From the cell containing the given text, extract its center point as [X, Y] coordinate. 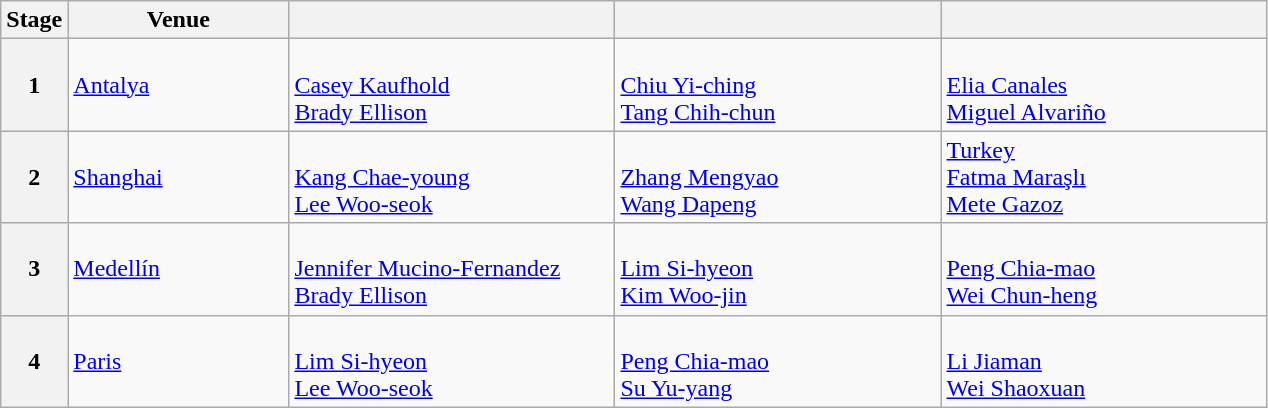
1 [34, 85]
Antalya [178, 85]
Jennifer Mucino-Fernandez Brady Ellison [452, 269]
Zhang Mengyao Wang Dapeng [778, 177]
2 [34, 177]
Medellín [178, 269]
Peng Chia-mao Wei Chun-heng [1104, 269]
Li Jiaman Wei Shaoxuan [1104, 361]
Paris [178, 361]
Chiu Yi-ching Tang Chih-chun [778, 85]
Turkey Fatma Maraşlı Mete Gazoz [1104, 177]
Casey Kaufhold Brady Ellison [452, 85]
Stage [34, 20]
Shanghai [178, 177]
Kang Chae-young Lee Woo-seok [452, 177]
Lim Si-hyeon Lee Woo-seok [452, 361]
Venue [178, 20]
4 [34, 361]
Elia Canales Miguel Alvariño [1104, 85]
3 [34, 269]
Lim Si-hyeon Kim Woo-jin [778, 269]
Peng Chia-mao Su Yu-yang [778, 361]
